From the cell containing the given text, extract its center point as [X, Y] coordinate. 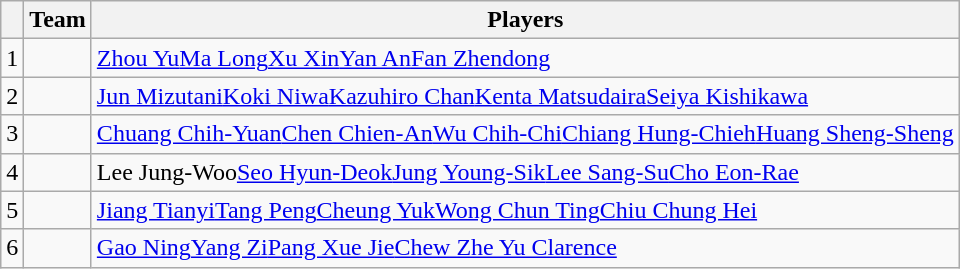
5 [12, 210]
Chuang Chih-YuanChen Chien-AnWu Chih-ChiChiang Hung-ChiehHuang Sheng-Sheng [525, 134]
3 [12, 134]
Zhou YuMa LongXu XinYan AnFan Zhendong [525, 58]
Team [58, 20]
6 [12, 248]
1 [12, 58]
Players [525, 20]
4 [12, 172]
2 [12, 96]
Gao NingYang ZiPang Xue JieChew Zhe Yu Clarence [525, 248]
Jiang TianyiTang PengCheung YukWong Chun TingChiu Chung Hei [525, 210]
Lee Jung-WooSeo Hyun-DeokJung Young-SikLee Sang-SuCho Eon-Rae [525, 172]
Jun MizutaniKoki NiwaKazuhiro ChanKenta MatsudairaSeiya Kishikawa [525, 96]
